Detect which cell encompasses the target text, then output its (X, Y) center coordinate. 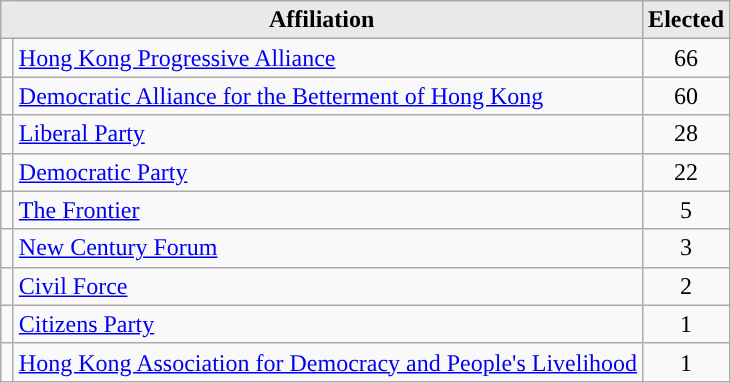
Democratic Party (328, 172)
66 (686, 58)
Affiliation (322, 20)
Citizens Party (328, 324)
The Frontier (328, 210)
5 (686, 210)
Civil Force (328, 286)
Elected (686, 20)
New Century Forum (328, 248)
Hong Kong Progressive Alliance (328, 58)
Democratic Alliance for the Betterment of Hong Kong (328, 96)
22 (686, 172)
Liberal Party (328, 134)
60 (686, 96)
2 (686, 286)
28 (686, 134)
Hong Kong Association for Democracy and People's Livelihood (328, 362)
3 (686, 248)
